Output the (x, y) coordinate of the center of the cell containing the given text.  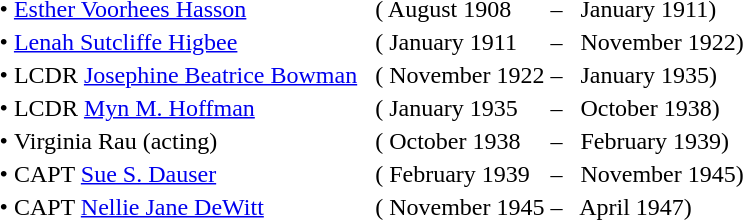
Lenah Sutcliffe Higbee (185, 42)
LCDR Josephine Beatrice Bowman (185, 75)
( January 1911 (460, 42)
( November 1922 (460, 75)
( February 1939 (460, 174)
CAPT Sue S. Dauser (185, 174)
( October 1938 (460, 141)
Virginia Rau (acting) (185, 141)
LCDR Myn M. Hoffman (185, 108)
( January 1935 (460, 108)
